Provide the (X, Y) coordinate of the cell's center where the given text is located.  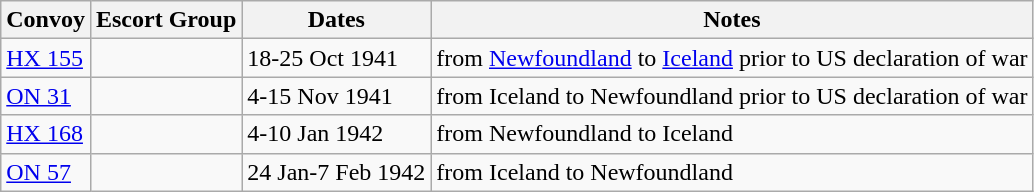
Dates (336, 20)
from Newfoundland to Iceland prior to US declaration of war (732, 58)
from Newfoundland to Iceland (732, 134)
ON 31 (46, 96)
4-15 Nov 1941 (336, 96)
HX 155 (46, 58)
24 Jan-7 Feb 1942 (336, 172)
Notes (732, 20)
HX 168 (46, 134)
18-25 Oct 1941 (336, 58)
from Iceland to Newfoundland prior to US declaration of war (732, 96)
Convoy (46, 20)
from Iceland to Newfoundland (732, 172)
ON 57 (46, 172)
4-10 Jan 1942 (336, 134)
Escort Group (166, 20)
